Locate the cell with the specified text and output its (X, Y) center coordinate. 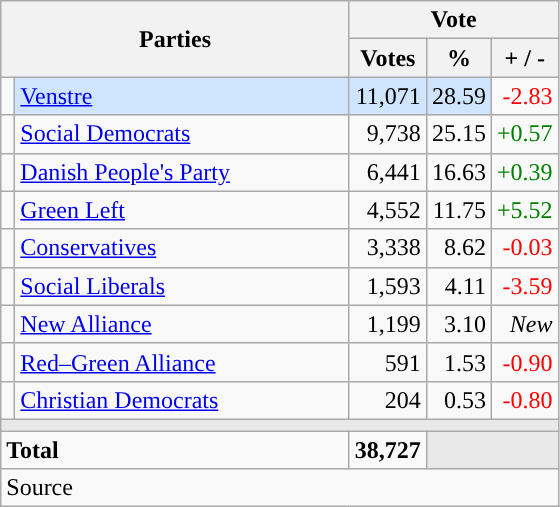
Christian Democrats (182, 400)
16.63 (458, 172)
38,727 (388, 449)
+0.57 (524, 134)
3,338 (388, 248)
591 (388, 362)
-0.80 (524, 400)
4,552 (388, 210)
Social Democrats (182, 134)
11.75 (458, 210)
1,199 (388, 324)
+ / - (524, 58)
0.53 (458, 400)
Conservatives (182, 248)
Social Liberals (182, 286)
11,071 (388, 96)
Red–Green Alliance (182, 362)
1.53 (458, 362)
6,441 (388, 172)
Danish People's Party (182, 172)
New Alliance (182, 324)
Votes (388, 58)
% (458, 58)
Vote (454, 20)
9,738 (388, 134)
28.59 (458, 96)
-2.83 (524, 96)
Source (280, 488)
4.11 (458, 286)
-3.59 (524, 286)
8.62 (458, 248)
-0.03 (524, 248)
1,593 (388, 286)
New (524, 324)
25.15 (458, 134)
-0.90 (524, 362)
Parties (176, 39)
+5.52 (524, 210)
Green Left (182, 210)
204 (388, 400)
3.10 (458, 324)
+0.39 (524, 172)
Total (176, 449)
Venstre (182, 96)
